Detect which cell encompasses the target text, then output its [x, y] center coordinate. 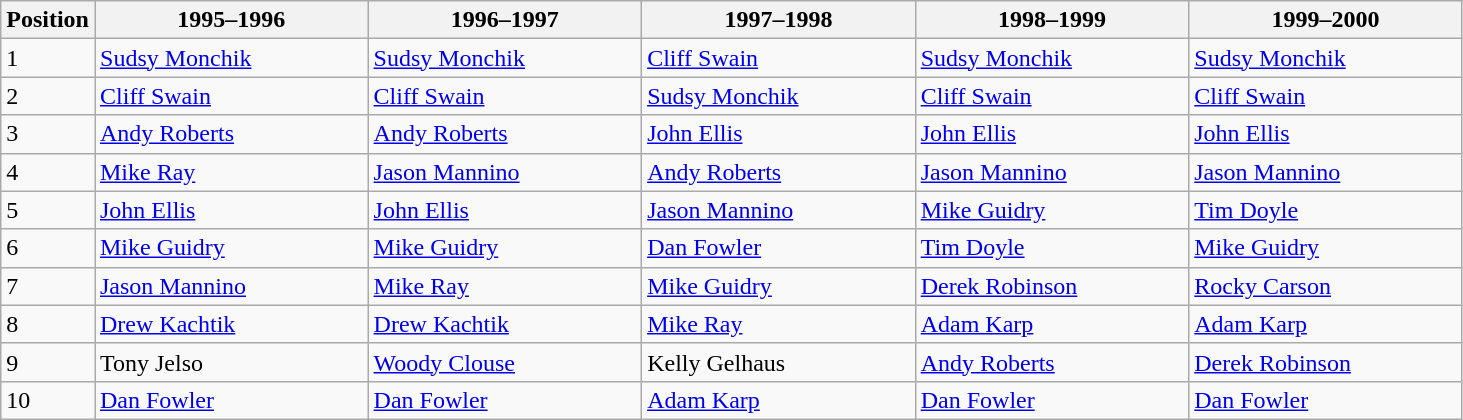
3 [48, 134]
1999–2000 [1326, 20]
Rocky Carson [1326, 286]
Kelly Gelhaus [779, 362]
Tony Jelso [231, 362]
9 [48, 362]
1998–1999 [1052, 20]
1995–1996 [231, 20]
1996–1997 [505, 20]
2 [48, 96]
8 [48, 324]
1 [48, 58]
6 [48, 248]
7 [48, 286]
4 [48, 172]
10 [48, 400]
Woody Clouse [505, 362]
Position [48, 20]
5 [48, 210]
1997–1998 [779, 20]
